Capture the cell that displays the provided text and extract its [x, y] central coordinate. 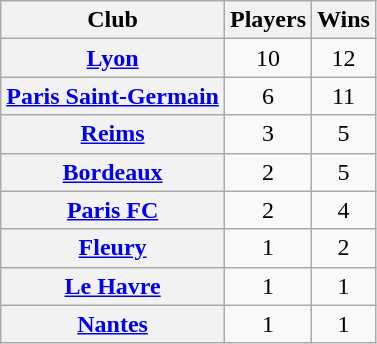
10 [268, 58]
Paris Saint-Germain [113, 96]
12 [344, 58]
6 [268, 96]
Fleury [113, 248]
Wins [344, 20]
Lyon [113, 58]
4 [344, 210]
Le Havre [113, 286]
3 [268, 134]
Reims [113, 134]
Nantes [113, 324]
11 [344, 96]
Club [113, 20]
Players [268, 20]
Bordeaux [113, 172]
Paris FC [113, 210]
